Pinpoint the cell where the given text exists, returning its [x, y] midpoint coordinate. 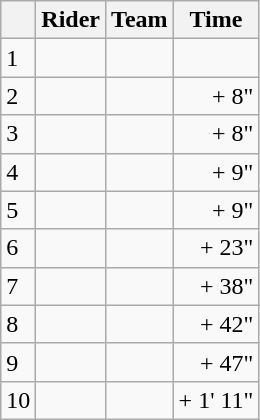
+ 38" [216, 286]
Rider [71, 20]
Time [216, 20]
8 [18, 324]
+ 23" [216, 248]
5 [18, 210]
3 [18, 134]
+ 47" [216, 362]
+ 1' 11" [216, 400]
4 [18, 172]
9 [18, 362]
Team [140, 20]
7 [18, 286]
1 [18, 58]
+ 42" [216, 324]
6 [18, 248]
2 [18, 96]
10 [18, 400]
